Provide the (x, y) coordinate of the cell's center where the given text is located.  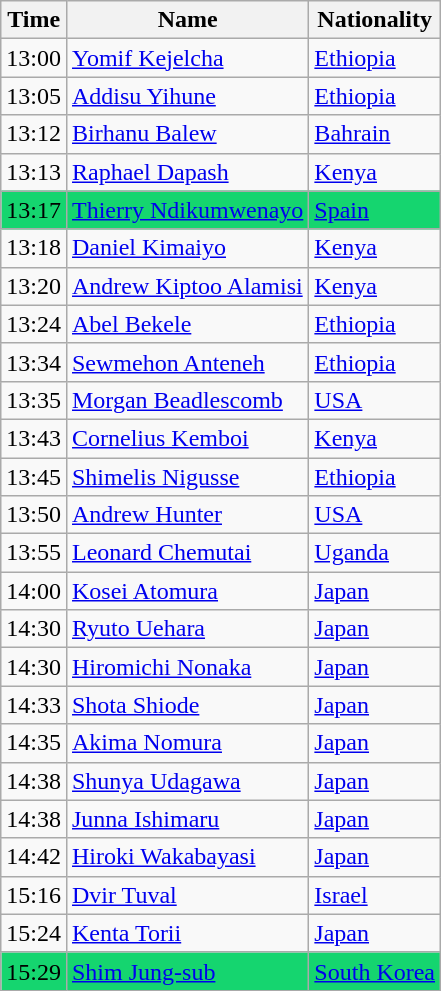
Junna Ishimaru (187, 819)
13:45 (34, 477)
Ryuto Uehara (187, 629)
Spain (375, 210)
Kosei Atomura (187, 591)
Andrew Kiptoo Alamisi (187, 286)
Akima Nomura (187, 743)
Shim Jung-sub (187, 971)
13:43 (34, 438)
Raphael Dapash (187, 172)
Daniel Kimaiyo (187, 248)
13:55 (34, 553)
Morgan Beadlescomb (187, 400)
South Korea (375, 971)
13:12 (34, 134)
Yomif Kejelcha (187, 58)
Kenta Torii (187, 933)
Time (34, 20)
13:24 (34, 324)
Thierry Ndikumwenayo (187, 210)
Abel Bekele (187, 324)
15:16 (34, 895)
14:33 (34, 705)
13:34 (34, 362)
13:00 (34, 58)
Addisu Yihune (187, 96)
13:50 (34, 515)
Hiromichi Nonaka (187, 667)
15:29 (34, 971)
13:13 (34, 172)
Cornelius Kemboi (187, 438)
Shota Shiode (187, 705)
Birhanu Balew (187, 134)
13:18 (34, 248)
13:17 (34, 210)
13:35 (34, 400)
13:05 (34, 96)
14:00 (34, 591)
Bahrain (375, 134)
14:35 (34, 743)
Andrew Hunter (187, 515)
Name (187, 20)
Israel (375, 895)
13:20 (34, 286)
Uganda (375, 553)
Hiroki Wakabayasi (187, 857)
Nationality (375, 20)
Leonard Chemutai (187, 553)
Shunya Udagawa (187, 781)
15:24 (34, 933)
Dvir Tuval (187, 895)
Sewmehon Anteneh (187, 362)
14:42 (34, 857)
Shimelis Nigusse (187, 477)
